Determine the (X, Y) coordinate at the center of the cell enclosing the given text.  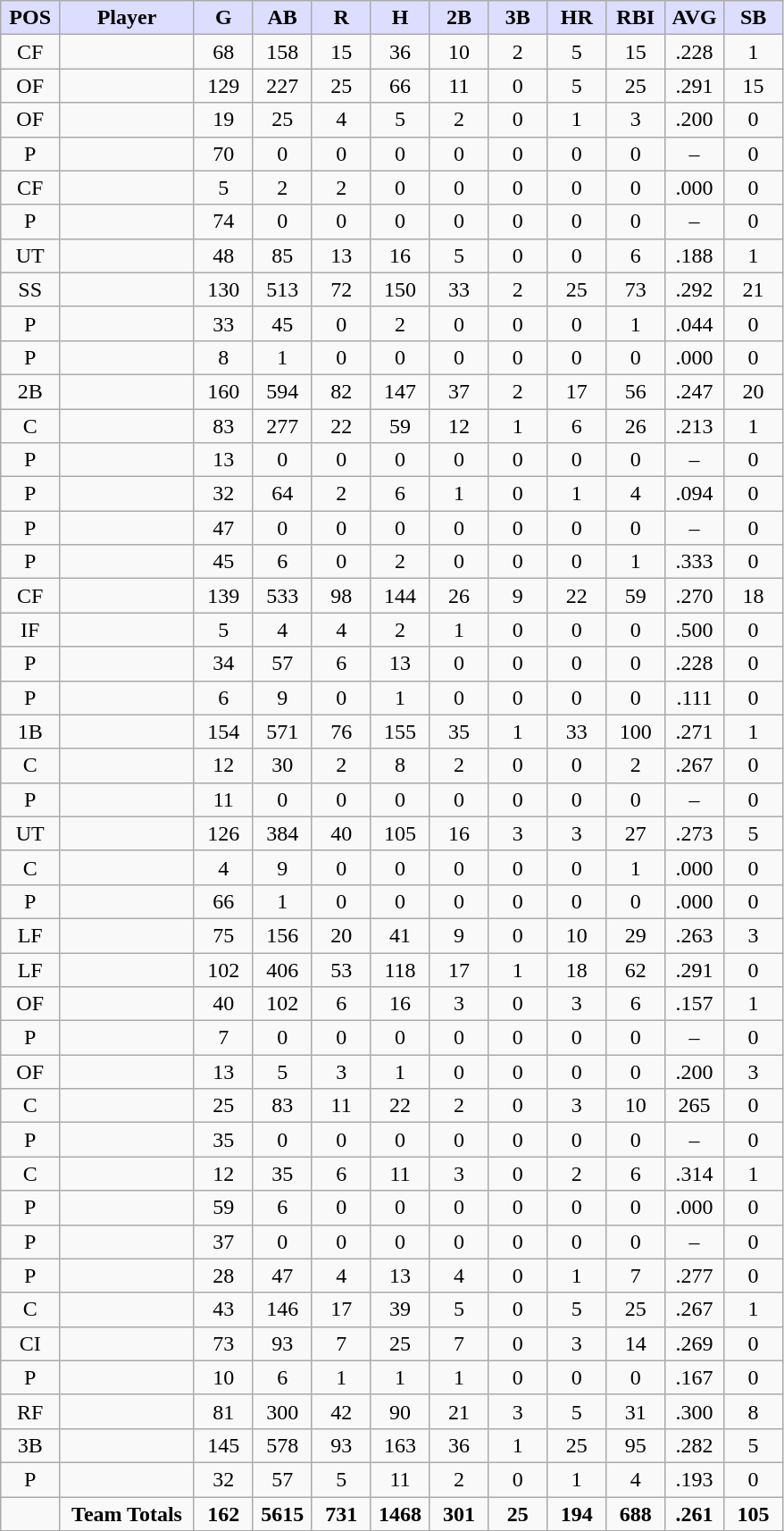
41 (400, 935)
62 (636, 969)
.500 (695, 630)
56 (636, 391)
594 (282, 391)
64 (282, 494)
IF (30, 630)
146 (282, 1309)
19 (223, 120)
90 (400, 1411)
126 (223, 833)
28 (223, 1276)
129 (223, 86)
384 (282, 833)
1468 (400, 1514)
194 (577, 1514)
1B (30, 732)
.247 (695, 391)
.111 (695, 698)
.269 (695, 1343)
.157 (695, 1004)
533 (282, 596)
265 (695, 1106)
578 (282, 1445)
82 (341, 391)
75 (223, 935)
.277 (695, 1276)
30 (282, 765)
145 (223, 1445)
144 (400, 596)
.314 (695, 1174)
155 (400, 732)
29 (636, 935)
SS (30, 289)
68 (223, 52)
RBI (636, 18)
H (400, 18)
731 (341, 1514)
98 (341, 596)
48 (223, 255)
.193 (695, 1479)
R (341, 18)
POS (30, 18)
.273 (695, 833)
5615 (282, 1514)
.271 (695, 732)
.282 (695, 1445)
70 (223, 154)
571 (282, 732)
Player (127, 18)
42 (341, 1411)
34 (223, 664)
154 (223, 732)
27 (636, 833)
227 (282, 86)
130 (223, 289)
163 (400, 1445)
AVG (695, 18)
39 (400, 1309)
688 (636, 1514)
118 (400, 969)
406 (282, 969)
SB (754, 18)
300 (282, 1411)
.167 (695, 1377)
CI (30, 1343)
.044 (695, 323)
.261 (695, 1514)
14 (636, 1343)
.188 (695, 255)
74 (223, 222)
Team Totals (127, 1514)
95 (636, 1445)
85 (282, 255)
81 (223, 1411)
139 (223, 596)
100 (636, 732)
162 (223, 1514)
31 (636, 1411)
147 (400, 391)
150 (400, 289)
.270 (695, 596)
53 (341, 969)
G (223, 18)
AB (282, 18)
.300 (695, 1411)
.292 (695, 289)
160 (223, 391)
277 (282, 426)
513 (282, 289)
.213 (695, 426)
76 (341, 732)
RF (30, 1411)
.094 (695, 494)
43 (223, 1309)
.263 (695, 935)
158 (282, 52)
301 (459, 1514)
HR (577, 18)
72 (341, 289)
.333 (695, 562)
156 (282, 935)
